Return (X, Y) of the center of cell containing provided text 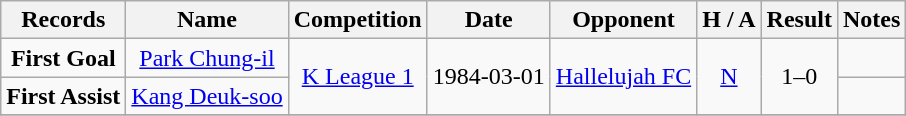
Name (207, 20)
1–0 (799, 77)
Date (488, 20)
N (729, 77)
Result (799, 20)
1984-03-01 (488, 77)
Records (64, 20)
Hallelujah FC (623, 77)
First Goal (64, 58)
Competition (358, 20)
Kang Deuk-soo (207, 96)
Park Chung-il (207, 58)
K League 1 (358, 77)
Notes (871, 20)
First Assist (64, 96)
H / A (729, 20)
Opponent (623, 20)
